Return [X, Y] of the center of cell containing provided text 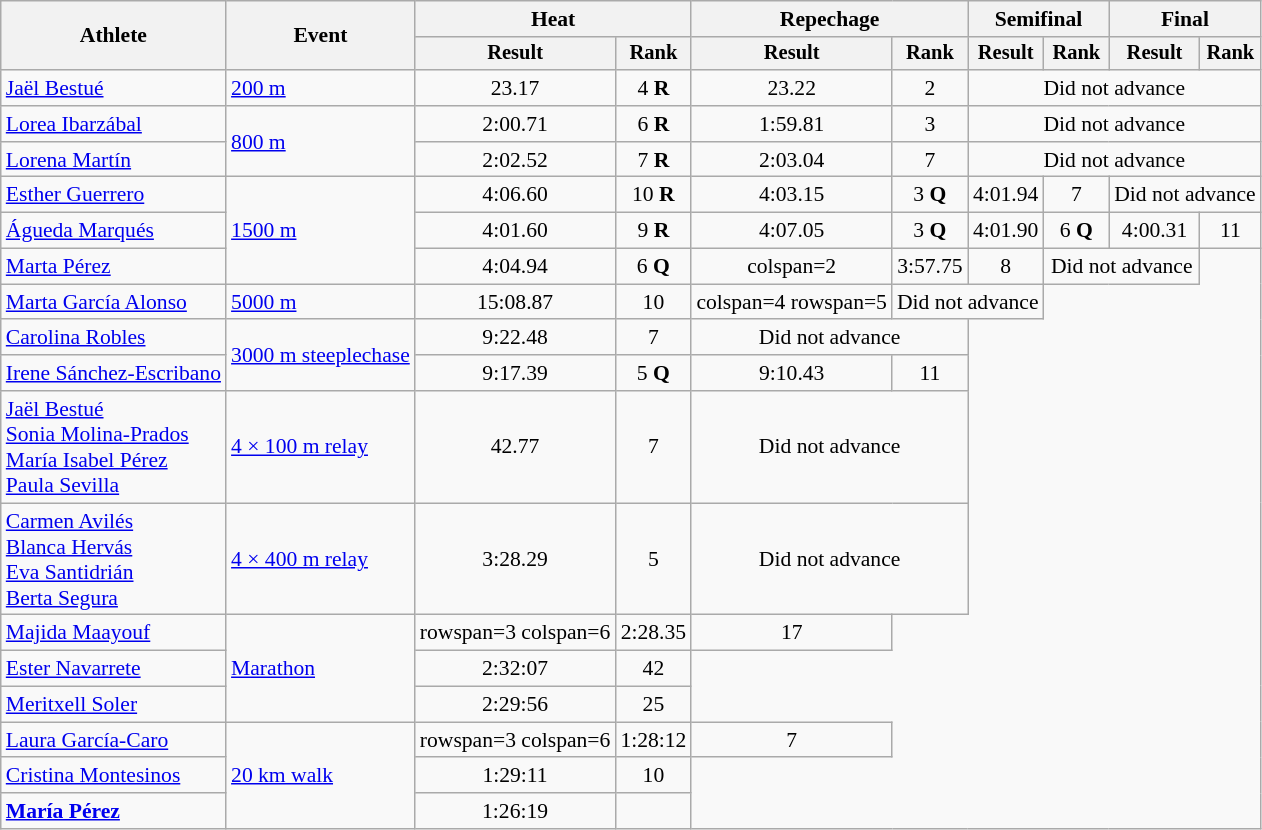
Lorena Martín [114, 160]
2:28.35 [653, 633]
Semifinal [1038, 19]
4 R [653, 88]
Marta García Alonso [114, 302]
3:57.75 [930, 267]
Irene Sánchez-Escribano [114, 373]
María Pérez [114, 811]
Marta Pérez [114, 267]
3000 m steeplechase [320, 356]
Ester Navarrete [114, 669]
2 [930, 88]
2:00.71 [516, 124]
20 km walk [320, 776]
Jaël Bestué [114, 88]
4:04.94 [516, 267]
17 [792, 633]
Heat [554, 19]
Majida Maayouf [114, 633]
Carmen AvilésBlanca HervásEva SantidriánBerta Segura [114, 559]
7 R [653, 160]
6 R [653, 124]
4 × 400 m relay [320, 559]
Lorea Ibarzábal [114, 124]
2:32:07 [516, 669]
1:28:12 [653, 740]
2:03.04 [792, 160]
1:59.81 [792, 124]
8 [1006, 267]
colspan=4 rowspan=5 [792, 302]
800 m [320, 142]
42 [653, 669]
Final [1185, 19]
Esther Guerrero [114, 195]
Águeda Marqués [114, 231]
Laura García-Caro [114, 740]
4:07.05 [792, 231]
2:29:56 [516, 705]
25 [653, 705]
Carolina Robles [114, 338]
4:00.31 [1154, 231]
200 m [320, 88]
4:01.94 [1006, 195]
23.17 [516, 88]
9:17.39 [516, 373]
10 R [653, 195]
9:22.48 [516, 338]
Jaël BestuéSonia Molina-PradosMaría Isabel PérezPaula Sevilla [114, 447]
Meritxell Soler [114, 705]
1500 m [320, 230]
Repechage [829, 19]
5 [653, 559]
3:28.29 [516, 559]
4 × 100 m relay [320, 447]
15:08.87 [516, 302]
Event [320, 36]
23.22 [792, 88]
4:03.15 [792, 195]
colspan=2 [792, 267]
1:26:19 [516, 811]
Athlete [114, 36]
5 Q [653, 373]
5000 m [320, 302]
3 [930, 124]
4:06.60 [516, 195]
42.77 [516, 447]
1:29:11 [516, 776]
Marathon [320, 668]
2:02.52 [516, 160]
9 R [653, 231]
4:01.60 [516, 231]
4:01.90 [1006, 231]
Cristina Montesinos [114, 776]
9:10.43 [792, 373]
